Output the (X, Y) coordinate of the center of the cell containing the given text.  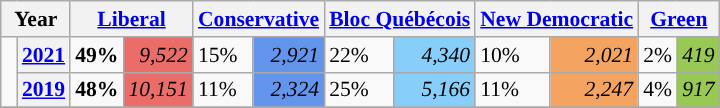
Conservative (258, 19)
917 (698, 90)
4,340 (434, 55)
Year (36, 19)
2019 (44, 90)
25% (358, 90)
2,021 (594, 55)
15% (223, 55)
2021 (44, 55)
5,166 (434, 90)
New Democratic (556, 19)
2,324 (288, 90)
419 (698, 55)
2% (658, 55)
Green (678, 19)
49% (96, 55)
2,921 (288, 55)
Liberal (132, 19)
Bloc Québécois (400, 19)
2,247 (594, 90)
48% (96, 90)
9,522 (158, 55)
4% (658, 90)
10% (512, 55)
10,151 (158, 90)
22% (358, 55)
